Pinpoint the cell where the given text exists, returning its (x, y) midpoint coordinate. 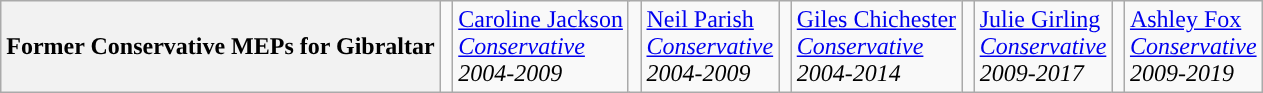
Julie GirlingConservative2009-2017 (1043, 47)
Giles ChichesterConservative2004-2014 (876, 47)
Ashley FoxConservative2009-2019 (1193, 47)
Neil ParishConservative2004-2009 (710, 47)
Caroline JacksonConservative2004-2009 (541, 47)
Former Conservative MEPs for Gibraltar (220, 47)
